Pinpoint the cell where the given text exists, returning its [x, y] midpoint coordinate. 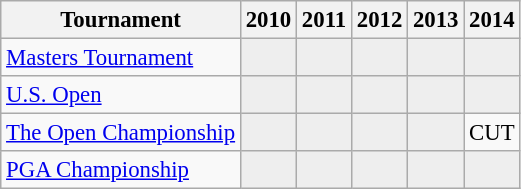
2012 [379, 20]
2013 [436, 20]
Masters Tournament [121, 58]
2014 [492, 20]
2011 [324, 20]
Tournament [121, 20]
CUT [492, 133]
The Open Championship [121, 133]
2010 [268, 20]
PGA Championship [121, 170]
U.S. Open [121, 95]
